Search for the cell housing the specified text and yield its (X, Y) center coordinate. 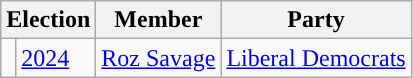
Member (158, 20)
Roz Savage (158, 58)
2024 (56, 58)
Election (48, 20)
Party (316, 20)
Liberal Democrats (316, 58)
